Extract the (x, y) coordinate from the center of the cell holding the provided text.  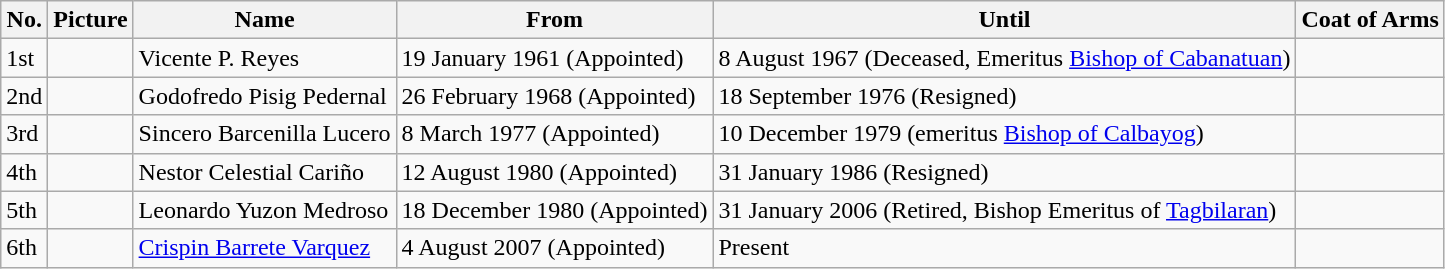
Crispin Barrete Varquez (264, 248)
31 January 1986 (Resigned) (1004, 172)
2nd (24, 96)
3rd (24, 134)
8 August 1967 (Deceased, Emeritus Bishop of Cabanatuan) (1004, 58)
From (554, 20)
Leonardo Yuzon Medroso (264, 210)
Coat of Arms (1370, 20)
4th (24, 172)
Picture (90, 20)
10 December 1979 (emeritus Bishop of Calbayog) (1004, 134)
Sincero Barcenilla Lucero (264, 134)
Vicente P. Reyes (264, 58)
18 December 1980 (Appointed) (554, 210)
1st (24, 58)
Godofredo Pisig Pedernal (264, 96)
Present (1004, 248)
Name (264, 20)
19 January 1961 (Appointed) (554, 58)
8 March 1977 (Appointed) (554, 134)
12 August 1980 (Appointed) (554, 172)
18 September 1976 (Resigned) (1004, 96)
4 August 2007 (Appointed) (554, 248)
5th (24, 210)
26 February 1968 (Appointed) (554, 96)
Until (1004, 20)
6th (24, 248)
No. (24, 20)
31 January 2006 (Retired, Bishop Emeritus of Tagbilaran) (1004, 210)
Nestor Celestial Cariño (264, 172)
